For the text-containing cell, return its midpoint in (X, Y) coordinate format. 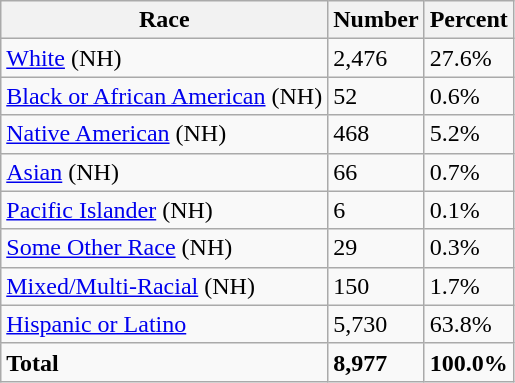
29 (376, 248)
Race (164, 20)
Mixed/Multi-Racial (NH) (164, 286)
0.1% (468, 210)
8,977 (376, 362)
Black or African American (NH) (164, 96)
1.7% (468, 286)
0.6% (468, 96)
100.0% (468, 362)
Total (164, 362)
2,476 (376, 58)
5,730 (376, 324)
Number (376, 20)
150 (376, 286)
6 (376, 210)
Native American (NH) (164, 134)
52 (376, 96)
0.3% (468, 248)
Percent (468, 20)
White (NH) (164, 58)
0.7% (468, 172)
Asian (NH) (164, 172)
66 (376, 172)
5.2% (468, 134)
27.6% (468, 58)
Some Other Race (NH) (164, 248)
468 (376, 134)
Hispanic or Latino (164, 324)
Pacific Islander (NH) (164, 210)
63.8% (468, 324)
